For the text-containing cell, return its midpoint in [X, Y] coordinate format. 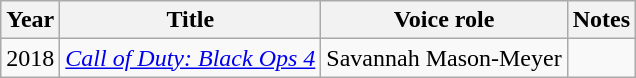
Savannah Mason-Meyer [444, 58]
2018 [30, 58]
Year [30, 20]
Title [190, 20]
Call of Duty: Black Ops 4 [190, 58]
Notes [601, 20]
Voice role [444, 20]
